Provide the (X, Y) coordinate of the cell's center where the given text is located.  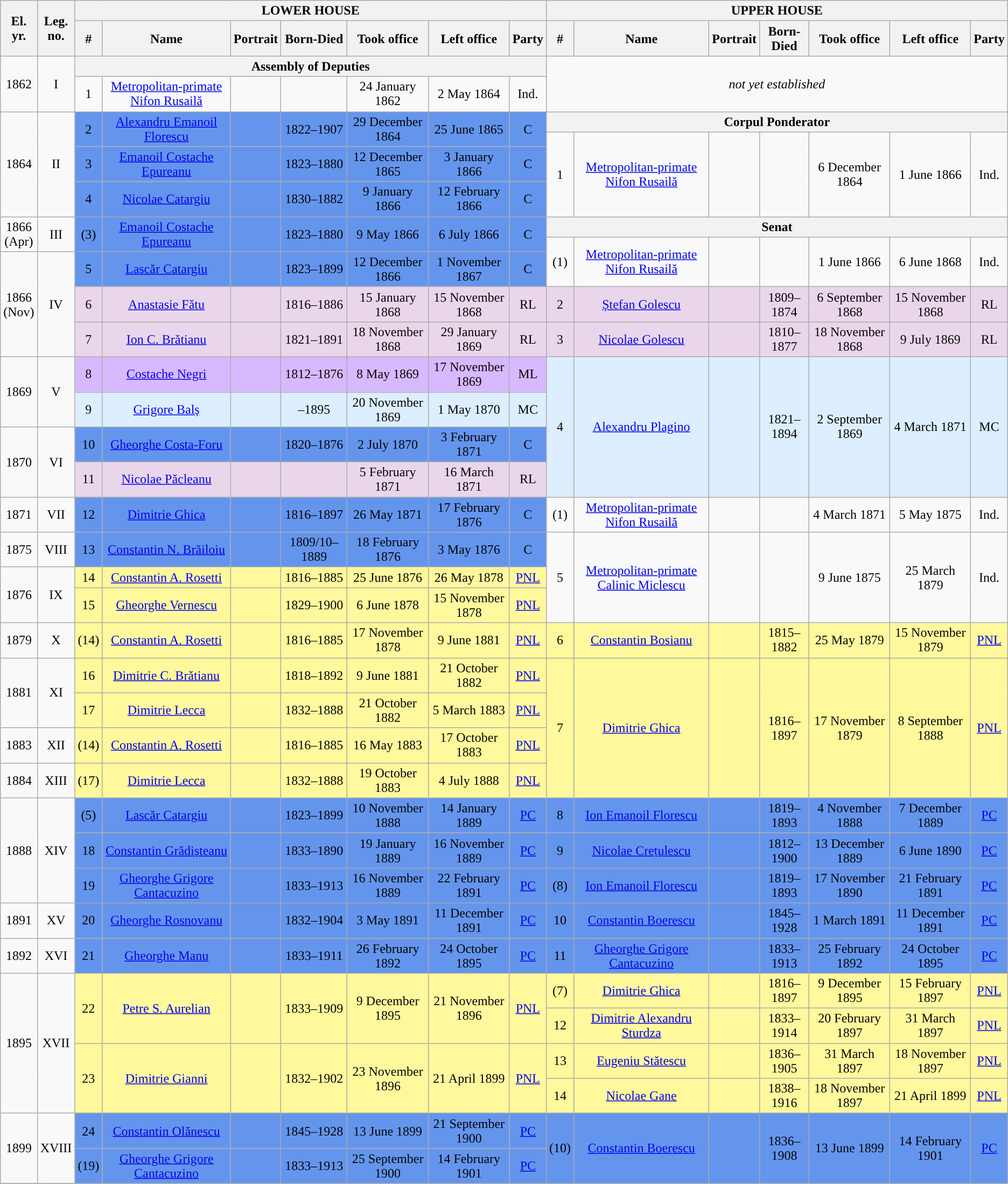
UPPER HOUSE (776, 11)
Costache Negri (166, 374)
15 November 1878 (468, 605)
1 November 1867 (468, 269)
1871 (19, 515)
1866(Apr) (19, 234)
(8) (560, 886)
6 June 1868 (930, 262)
1833–1911 (314, 956)
1836–1905 (784, 1061)
21 (88, 956)
Alexandru Plagino (642, 427)
XVII (56, 1043)
Nicolae Crețulescu (642, 850)
1 May 1870 (468, 409)
1821–1894 (784, 427)
Ștefan Golescu (642, 304)
1892 (19, 956)
15 February 1897 (930, 991)
5 March 1883 (468, 710)
Alexandru Emanoil Florescu (166, 129)
Eugeniu Stătescu (642, 1061)
1895 (19, 1043)
6 June 1878 (388, 605)
2 July 1870 (388, 445)
Gheorghe Costa-Foru (166, 445)
17 (88, 710)
1809/10–1889 (314, 549)
Nicolae Golescu (642, 339)
1836–1908 (784, 1148)
1833–1914 (784, 1026)
23 November 1896 (388, 1078)
3 May 1891 (388, 920)
1832–1904 (314, 920)
1820–1876 (314, 445)
1832–1902 (314, 1078)
24 January 1862 (388, 94)
Anastasie Fătu (166, 304)
26 May 1871 (388, 515)
IV (56, 304)
23 (88, 1078)
(10) (560, 1148)
8 September 1888 (930, 728)
2 May 1864 (468, 94)
1881 (19, 693)
XVI (56, 956)
XII (56, 746)
20 February 1897 (850, 1026)
19 (88, 886)
El.yr. (19, 28)
1866(Nov) (19, 304)
Constantin Grădișteanu (166, 850)
1829–1900 (314, 605)
Corpul Ponderator (776, 122)
Gheorghe Vernescu (166, 605)
21 September 1900 (468, 1131)
1815–1882 (784, 640)
4 July 1888 (468, 780)
3 February 1871 (468, 445)
20 November 1869 (388, 409)
1812–1876 (314, 374)
XIV (56, 850)
X (56, 640)
II (56, 164)
12 December 1865 (388, 164)
7 December 1889 (930, 816)
9 January 1866 (388, 199)
Nicolae Catargiu (166, 199)
1816–1886 (314, 304)
18 (88, 850)
Constantin Bosianu (642, 640)
26 May 1878 (468, 577)
(19) (88, 1166)
1884 (19, 780)
12 February 1866 (468, 199)
Dimitrie Gianni (166, 1078)
4 November 1888 (850, 816)
(7) (560, 991)
LOWER HOUSE (311, 11)
25 March 1879 (930, 577)
1891 (19, 920)
Constantin Olănescu (166, 1131)
1869 (19, 392)
15 November 1879 (930, 640)
1818–1892 (314, 675)
1809–1874 (784, 304)
16 May 1883 (388, 746)
6 September 1868 (850, 304)
16 (88, 675)
XV (56, 920)
III (56, 234)
19 January 1889 (388, 850)
29 December 1864 (388, 129)
(17) (88, 780)
10 November 1888 (388, 816)
29 January 1869 (468, 339)
1883 (19, 746)
Grigore Balș (166, 409)
13 December 1889 (850, 850)
V (56, 392)
Ion C. Brătianu (166, 339)
17 November 1878 (388, 640)
Nicolae Gane (642, 1096)
17 November 1890 (850, 886)
2 September 1869 (850, 427)
17 November 1869 (468, 374)
Constantin N. Brăiloiu (166, 549)
9 June 1875 (850, 577)
Gheorghe Manu (166, 956)
IX (56, 595)
16 March 1871 (468, 479)
25 September 1900 (388, 1166)
21 February 1891 (930, 886)
17 October 1883 (468, 746)
9 May 1866 (388, 234)
1833–1890 (314, 850)
17 February 1876 (468, 515)
18 February 1876 (388, 549)
24 (88, 1131)
XVIII (56, 1148)
19 October 1883 (388, 780)
9 July 1869 (930, 339)
(5) (88, 816)
1821–1891 (314, 339)
1 March 1891 (850, 920)
–1895 (314, 409)
20 (88, 920)
3 January 1866 (468, 164)
5 May 1875 (930, 515)
1875 (19, 549)
5 February 1871 (388, 479)
25 June 1876 (388, 577)
Petre S. Aurelian (166, 1008)
6 December 1864 (850, 175)
8 May 1869 (388, 374)
Dimitrie Alexandru Sturdza (642, 1026)
1899 (19, 1148)
15 January 1868 (388, 304)
14 January 1889 (468, 816)
1862 (19, 84)
1830–1882 (314, 199)
12 December 1866 (388, 269)
XIII (56, 780)
VI (56, 462)
1822–1907 (314, 129)
22 February 1891 (468, 886)
1812–1900 (784, 850)
1838–1916 (784, 1096)
15 (88, 605)
Nicolae Păcleanu (166, 479)
25 June 1865 (468, 129)
VIII (56, 549)
1888 (19, 850)
Dimitrie C. Brătianu (166, 675)
XI (56, 693)
VII (56, 515)
1879 (19, 640)
22 (88, 1008)
Metropolitan-primate Calinic Miclescu (642, 577)
26 February 1892 (388, 956)
Senat (776, 227)
Assembly of Deputies (311, 66)
Gheorghe Rosnovanu (166, 920)
6 June 1890 (930, 850)
Leg.no. (56, 28)
1870 (19, 462)
1864 (19, 164)
1810–1877 (784, 339)
I (56, 84)
6 July 1866 (468, 234)
(3) (88, 234)
ML (528, 374)
25 February 1892 (850, 956)
1876 (19, 595)
3 May 1876 (468, 549)
not yet established (776, 84)
21 November 1896 (468, 1008)
25 May 1879 (850, 640)
17 November 1879 (850, 728)
1833–1909 (314, 1008)
